Determine the (X, Y) coordinate at the center of the cell enclosing the given text.  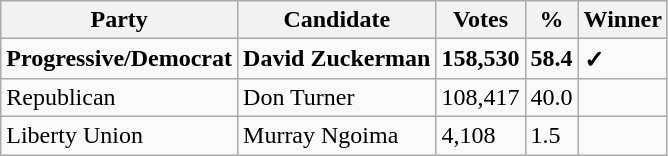
Candidate (337, 20)
40.0 (552, 97)
David Zuckerman (337, 59)
Republican (120, 97)
Winner (622, 20)
Murray Ngoima (337, 135)
% (552, 20)
108,417 (480, 97)
Party (120, 20)
✓ (622, 59)
58.4 (552, 59)
158,530 (480, 59)
1.5 (552, 135)
Progressive/Democrat (120, 59)
Liberty Union (120, 135)
Don Turner (337, 97)
Votes (480, 20)
4,108 (480, 135)
